Provide the (x, y) coordinate of the cell's center where the given text is located.  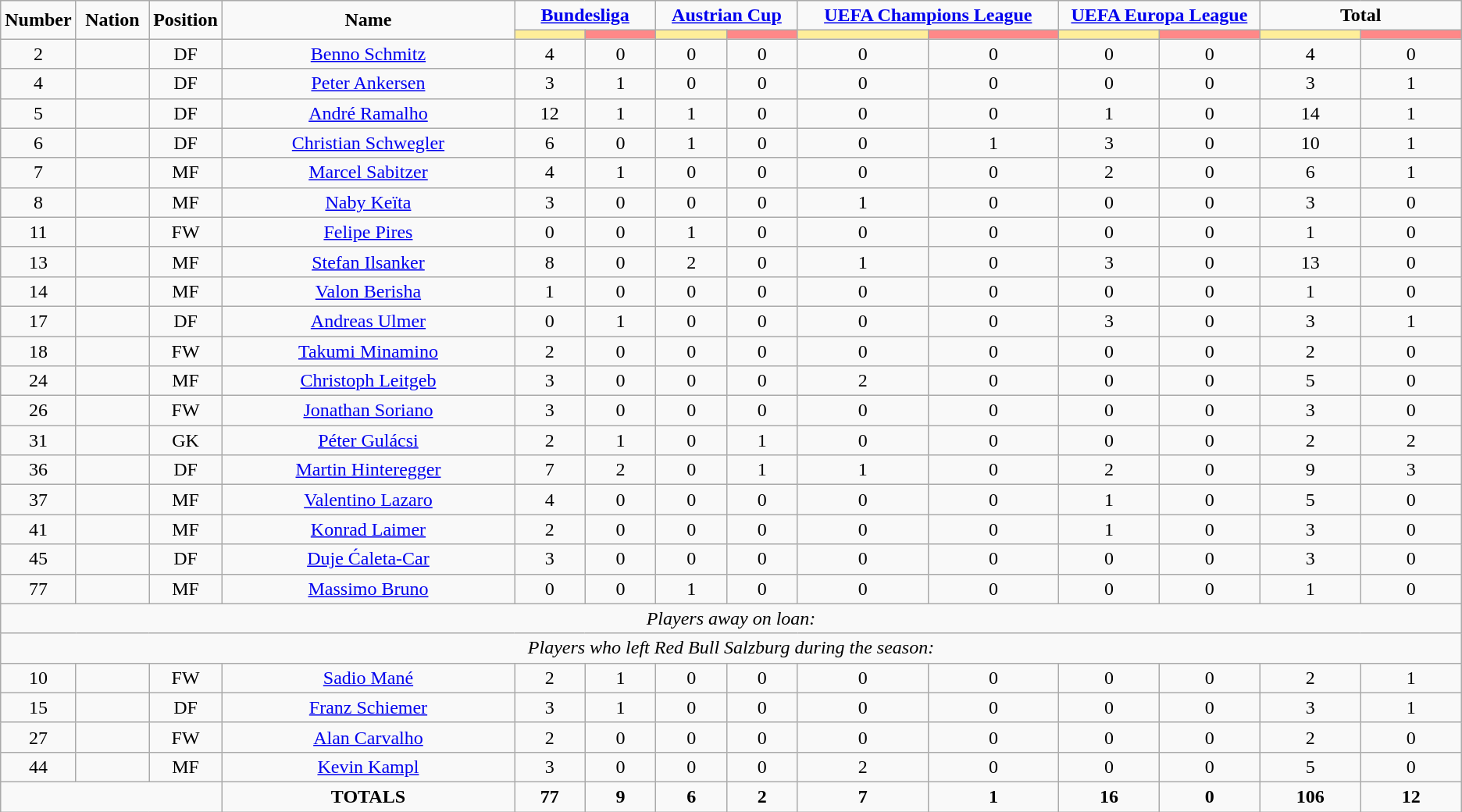
Bundesliga (584, 16)
Total (1360, 16)
24 (38, 381)
UEFA Europa League (1159, 16)
Felipe Pires (368, 232)
Martin Hinteregger (368, 470)
Franz Schiemer (368, 707)
11 (38, 232)
Andreas Ulmer (368, 321)
18 (38, 351)
Takumi Minamino (368, 351)
17 (38, 321)
16 (1109, 796)
Stefan Ilsanker (368, 262)
Number (38, 20)
Konrad Laimer (368, 529)
Christian Schwegler (368, 143)
Valentino Lazaro (368, 500)
Players away on loan: (731, 618)
Naby Keïta (368, 202)
41 (38, 529)
Players who left Red Bull Salzburg during the season: (731, 648)
Sadio Mané (368, 678)
TOTALS (368, 796)
Position (186, 20)
UEFA Champions League (928, 16)
Austrian Cup (726, 16)
27 (38, 737)
Kevin Kampl (368, 767)
Benno Schmitz (368, 54)
Valon Berisha (368, 291)
GK (186, 440)
Marcel Sabitzer (368, 173)
106 (1310, 796)
Duje Ćaleta-Car (368, 559)
15 (38, 707)
37 (38, 500)
Massimo Bruno (368, 589)
Péter Gulácsi (368, 440)
Peter Ankersen (368, 84)
André Ramalho (368, 113)
36 (38, 470)
Name (368, 20)
Alan Carvalho (368, 737)
Christoph Leitgeb (368, 381)
Nation (112, 20)
45 (38, 559)
26 (38, 411)
31 (38, 440)
44 (38, 767)
Jonathan Soriano (368, 411)
